Locate the cell with the specified text and output its (x, y) center coordinate. 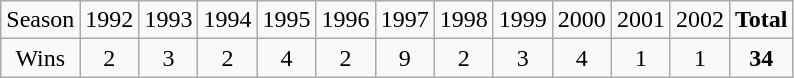
34 (761, 58)
2000 (582, 20)
Wins (40, 58)
2002 (700, 20)
1999 (522, 20)
2001 (640, 20)
1997 (404, 20)
Season (40, 20)
1994 (228, 20)
1995 (286, 20)
1996 (346, 20)
Total (761, 20)
1993 (168, 20)
9 (404, 58)
1998 (464, 20)
1992 (110, 20)
